Provide the (X, Y) coordinate of the cell's center where the given text is located.  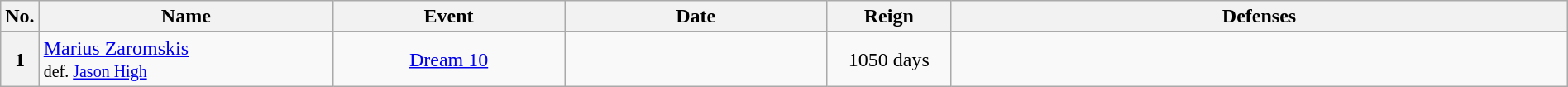
Event (448, 17)
1050 days (889, 60)
Defenses (1259, 17)
1 (20, 60)
Reign (889, 17)
Dream 10 (448, 60)
Date (696, 17)
Marius Zaromskisdef. Jason High (185, 60)
Name (185, 17)
No. (20, 17)
